Detect which cell encompasses the target text, then output its [X, Y] center coordinate. 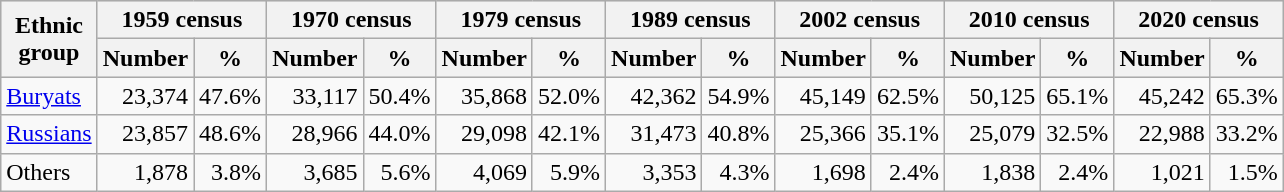
1,878 [145, 172]
Russians [49, 134]
1,698 [823, 172]
2020 census [1198, 20]
1.5% [1246, 172]
1979 census [520, 20]
44.0% [400, 134]
65.3% [1246, 96]
48.6% [230, 134]
Buryats [49, 96]
2002 census [860, 20]
42.1% [568, 134]
5.9% [568, 172]
4.3% [738, 172]
1959 census [182, 20]
31,473 [654, 134]
23,857 [145, 134]
3,353 [654, 172]
45,149 [823, 96]
1970 census [352, 20]
42,362 [654, 96]
2010 census [1028, 20]
62.5% [908, 96]
45,242 [1162, 96]
4,069 [484, 172]
1,838 [992, 172]
22,988 [1162, 134]
50.4% [400, 96]
54.9% [738, 96]
52.0% [568, 96]
50,125 [992, 96]
23,374 [145, 96]
65.1% [1078, 96]
33.2% [1246, 134]
40.8% [738, 134]
32.5% [1078, 134]
5.6% [400, 172]
1989 census [690, 20]
Ethnicgroup [49, 39]
3,685 [315, 172]
25,079 [992, 134]
3.8% [230, 172]
29,098 [484, 134]
35.1% [908, 134]
28,966 [315, 134]
35,868 [484, 96]
Others [49, 172]
1,021 [1162, 172]
47.6% [230, 96]
25,366 [823, 134]
33,117 [315, 96]
